Return [x, y] of the center of cell containing provided text 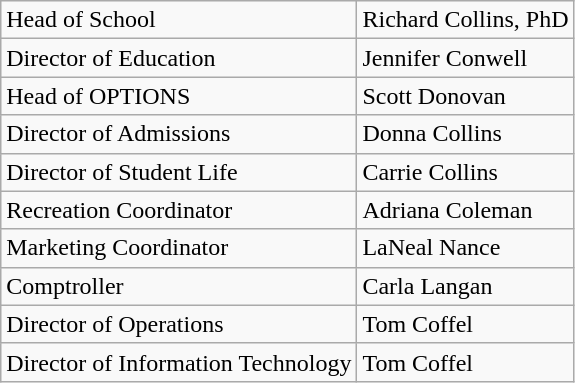
Director of Education [179, 58]
Donna Collins [466, 134]
Richard Collins, PhD [466, 20]
Director of Operations [179, 324]
Head of OPTIONS [179, 96]
Head of School [179, 20]
Director of Student Life [179, 172]
Carla Langan [466, 286]
Comptroller [179, 286]
Director of Admissions [179, 134]
LaNeal Nance [466, 248]
Carrie Collins [466, 172]
Adriana Coleman [466, 210]
Scott Donovan [466, 96]
Director of Information Technology [179, 362]
Jennifer Conwell [466, 58]
Recreation Coordinator [179, 210]
Marketing Coordinator [179, 248]
